Determine the [X, Y] coordinate at the center of the cell enclosing the given text.  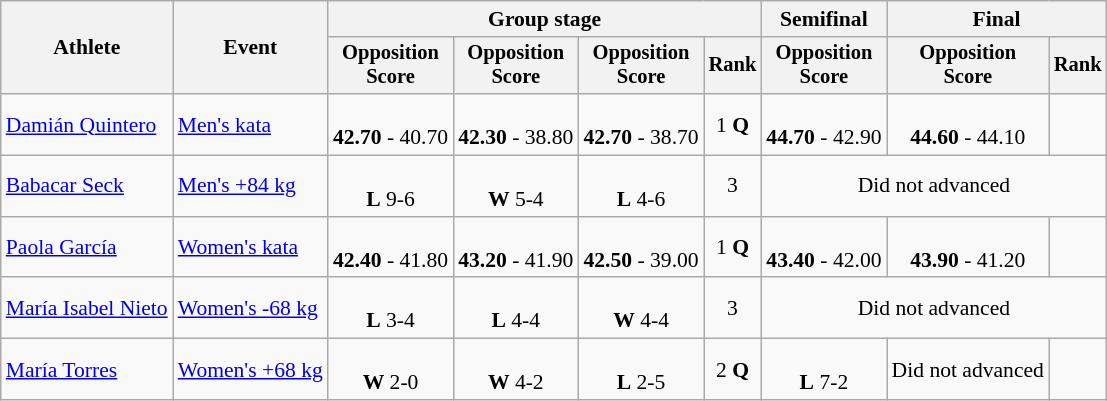
Athlete [87, 48]
W 4-2 [516, 370]
Men's kata [250, 124]
L 3-4 [390, 308]
Women's kata [250, 248]
Event [250, 48]
42.50 - 39.00 [640, 248]
43.40 - 42.00 [824, 248]
María Torres [87, 370]
L 7-2 [824, 370]
43.20 - 41.90 [516, 248]
Babacar Seck [87, 186]
42.70 - 38.70 [640, 124]
W 2-0 [390, 370]
W 4-4 [640, 308]
W 5-4 [516, 186]
Men's +84 kg [250, 186]
Final [997, 19]
Damián Quintero [87, 124]
Group stage [544, 19]
Semifinal [824, 19]
44.60 - 44.10 [968, 124]
L 4-4 [516, 308]
Women's -68 kg [250, 308]
Paola García [87, 248]
L 2-5 [640, 370]
42.40 - 41.80 [390, 248]
2 Q [733, 370]
43.90 - 41.20 [968, 248]
L 9-6 [390, 186]
María Isabel Nieto [87, 308]
42.30 - 38.80 [516, 124]
L 4-6 [640, 186]
Women's +68 kg [250, 370]
42.70 - 40.70 [390, 124]
44.70 - 42.90 [824, 124]
